Pinpoint the cell where the given text exists, returning its [x, y] midpoint coordinate. 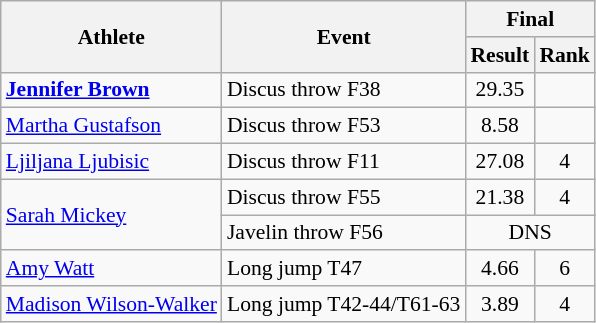
Long jump T42-44/T61-63 [344, 304]
Event [344, 36]
DNS [530, 233]
6 [564, 269]
Sarah Mickey [112, 214]
Result [500, 55]
Rank [564, 55]
Amy Watt [112, 269]
Discus throw F11 [344, 162]
Martha Gustafson [112, 126]
Ljiljana Ljubisic [112, 162]
Final [530, 19]
29.35 [500, 90]
Athlete [112, 36]
3.89 [500, 304]
Long jump T47 [344, 269]
Discus throw F38 [344, 90]
4.66 [500, 269]
Jennifer Brown [112, 90]
27.08 [500, 162]
Madison Wilson-Walker [112, 304]
8.58 [500, 126]
Discus throw F53 [344, 126]
Discus throw F55 [344, 197]
21.38 [500, 197]
Javelin throw F56 [344, 233]
